Capture the cell that displays the provided text and extract its [x, y] central coordinate. 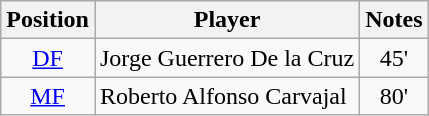
Jorge Guerrero De la Cruz [226, 58]
MF [48, 96]
DF [48, 58]
Position [48, 20]
80' [394, 96]
Player [226, 20]
Notes [394, 20]
45' [394, 58]
Roberto Alfonso Carvajal [226, 96]
